For the text-containing cell, return its midpoint in (x, y) coordinate format. 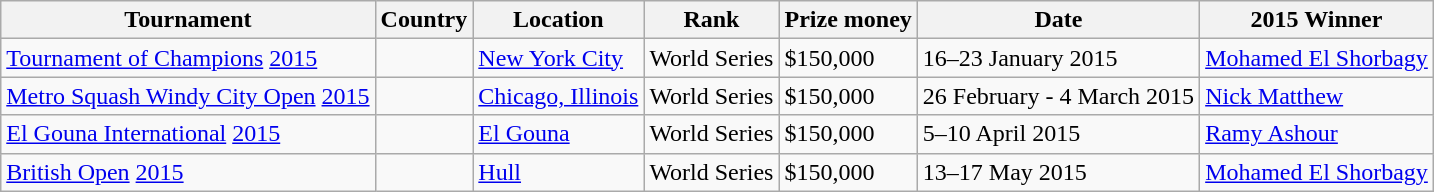
16–23 January 2015 (1058, 58)
Tournament of Champions 2015 (188, 58)
British Open 2015 (188, 172)
El Gouna (558, 134)
El Gouna International 2015 (188, 134)
13–17 May 2015 (1058, 172)
Country (424, 20)
26 February - 4 March 2015 (1058, 96)
Location (558, 20)
Hull (558, 172)
Date (1058, 20)
Tournament (188, 20)
New York City (558, 58)
Prize money (848, 20)
2015 Winner (1317, 20)
Metro Squash Windy City Open 2015 (188, 96)
Chicago, Illinois (558, 96)
Ramy Ashour (1317, 134)
Nick Matthew (1317, 96)
Rank (712, 20)
5–10 April 2015 (1058, 134)
